Scan for the cell matching the given text and deliver its (x, y) coordinate at center. 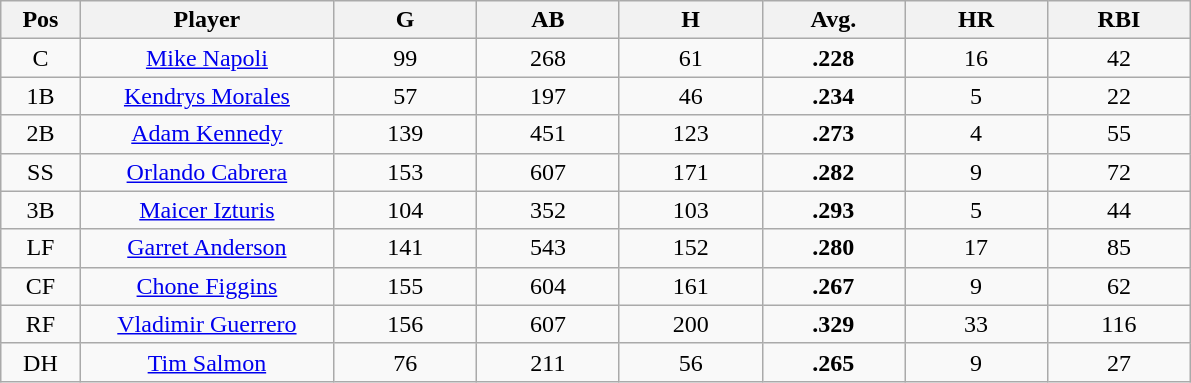
27 (1118, 362)
1B (40, 96)
76 (406, 362)
Mike Napoli (207, 58)
Chone Figgins (207, 286)
153 (406, 172)
.265 (834, 362)
44 (1118, 210)
211 (548, 362)
46 (690, 96)
Vladimir Guerrero (207, 324)
.293 (834, 210)
139 (406, 134)
RBI (1118, 20)
197 (548, 96)
4 (976, 134)
.280 (834, 248)
LF (40, 248)
.228 (834, 58)
Avg. (834, 20)
152 (690, 248)
Pos (40, 20)
Garret Anderson (207, 248)
16 (976, 58)
141 (406, 248)
Maicer Izturis (207, 210)
.329 (834, 324)
55 (1118, 134)
17 (976, 248)
99 (406, 58)
AB (548, 20)
200 (690, 324)
22 (1118, 96)
104 (406, 210)
62 (1118, 286)
103 (690, 210)
HR (976, 20)
56 (690, 362)
.282 (834, 172)
2B (40, 134)
C (40, 58)
DH (40, 362)
268 (548, 58)
61 (690, 58)
Kendrys Morales (207, 96)
Tim Salmon (207, 362)
RF (40, 324)
CF (40, 286)
Orlando Cabrera (207, 172)
451 (548, 134)
116 (1118, 324)
171 (690, 172)
3B (40, 210)
.234 (834, 96)
33 (976, 324)
156 (406, 324)
72 (1118, 172)
85 (1118, 248)
57 (406, 96)
G (406, 20)
161 (690, 286)
352 (548, 210)
604 (548, 286)
Adam Kennedy (207, 134)
H (690, 20)
Player (207, 20)
SS (40, 172)
.273 (834, 134)
123 (690, 134)
543 (548, 248)
155 (406, 286)
.267 (834, 286)
42 (1118, 58)
